Pinpoint the cell where the given text exists, returning its (x, y) midpoint coordinate. 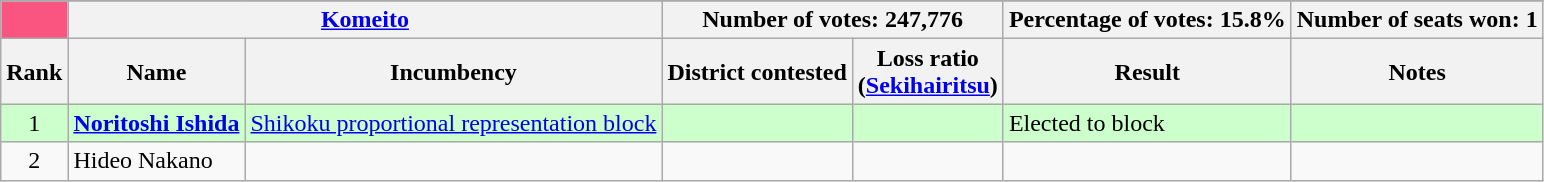
Rank (34, 72)
Noritoshi Ishida (156, 123)
Number of seats won: 1 (1417, 20)
Incumbency (454, 72)
District contested (757, 72)
Percentage of votes: 15.8% (1147, 20)
Result (1147, 72)
Hideo Nakano (156, 161)
Shikoku proportional representation block (454, 123)
1 (34, 123)
Elected to block (1147, 123)
Name (156, 72)
Loss ratio(Sekihairitsu) (928, 72)
Number of votes: 247,776 (832, 20)
Notes (1417, 72)
Komeito (365, 20)
2 (34, 161)
